Find where the given text appears and provide that cell's center as [x, y] coordinate. 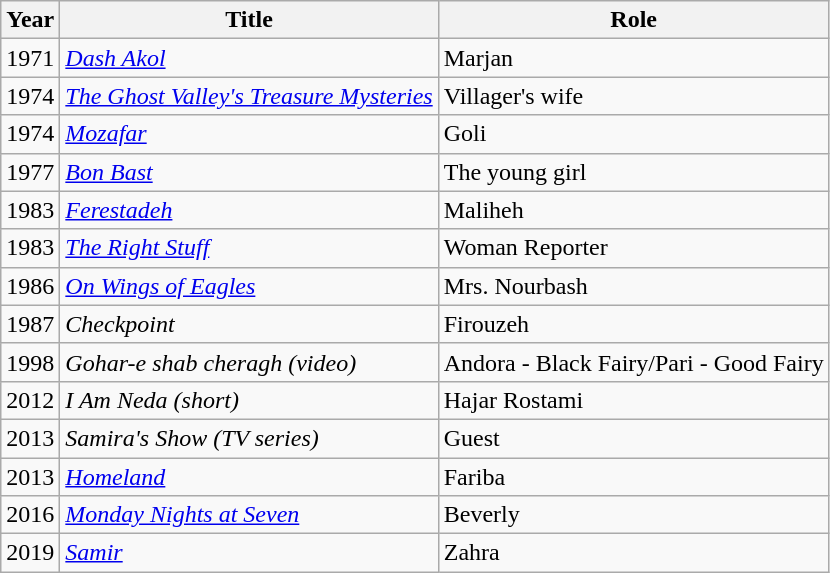
On Wings of Eagles [249, 286]
2012 [30, 400]
Monday Nights at Seven [249, 515]
Dash Akol [249, 58]
Woman Reporter [634, 248]
1987 [30, 324]
2019 [30, 553]
Ferestadeh [249, 210]
Fariba [634, 477]
1971 [30, 58]
Bon Bast [249, 172]
The Ghost Valley's Treasure Mysteries [249, 96]
Mrs. Nourbash [634, 286]
Guest [634, 438]
Year [30, 20]
Homeland [249, 477]
Samir [249, 553]
1998 [30, 362]
1986 [30, 286]
2016 [30, 515]
Firouzeh [634, 324]
Maliheh [634, 210]
Zahra [634, 553]
Role [634, 20]
I Am Neda (short) [249, 400]
Beverly [634, 515]
Andora - Black Fairy/Pari - Good Fairy [634, 362]
Goli [634, 134]
Title [249, 20]
Checkpoint [249, 324]
Marjan [634, 58]
1977 [30, 172]
Mozafar [249, 134]
Samira's Show (TV series) [249, 438]
The Right Stuff [249, 248]
Villager's wife [634, 96]
Hajar Rostami [634, 400]
The young girl [634, 172]
Gohar-e shab cheragh (video) [249, 362]
